Determine the [X, Y] coordinate at the center of the cell enclosing the given text.  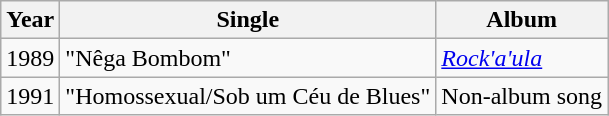
"Homossexual/Sob um Céu de Blues" [248, 96]
Non-album song [522, 96]
1991 [30, 96]
Rock'a'ula [522, 58]
"Nêga Bombom" [248, 58]
Album [522, 20]
1989 [30, 58]
Year [30, 20]
Single [248, 20]
